Scan for the cell matching the given text and deliver its [X, Y] coordinate at center. 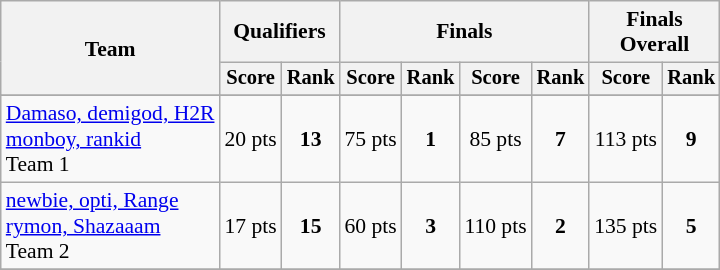
85 pts [495, 140]
2 [561, 226]
Damaso, demigod, H2Rmonboy, rankidTeam 1 [110, 140]
3 [431, 226]
110 pts [495, 226]
17 pts [251, 226]
1 [431, 140]
7 [561, 140]
60 pts [370, 226]
newbie, opti, Rangerymon, ShazaaamTeam 2 [110, 226]
113 pts [626, 140]
FinalsOverall [654, 32]
5 [691, 226]
75 pts [370, 140]
Qualifiers [280, 32]
9 [691, 140]
Finals [464, 32]
135 pts [626, 226]
Team [110, 48]
15 [311, 226]
20 pts [251, 140]
13 [311, 140]
